Scan for the cell matching the given text and deliver its [x, y] coordinate at center. 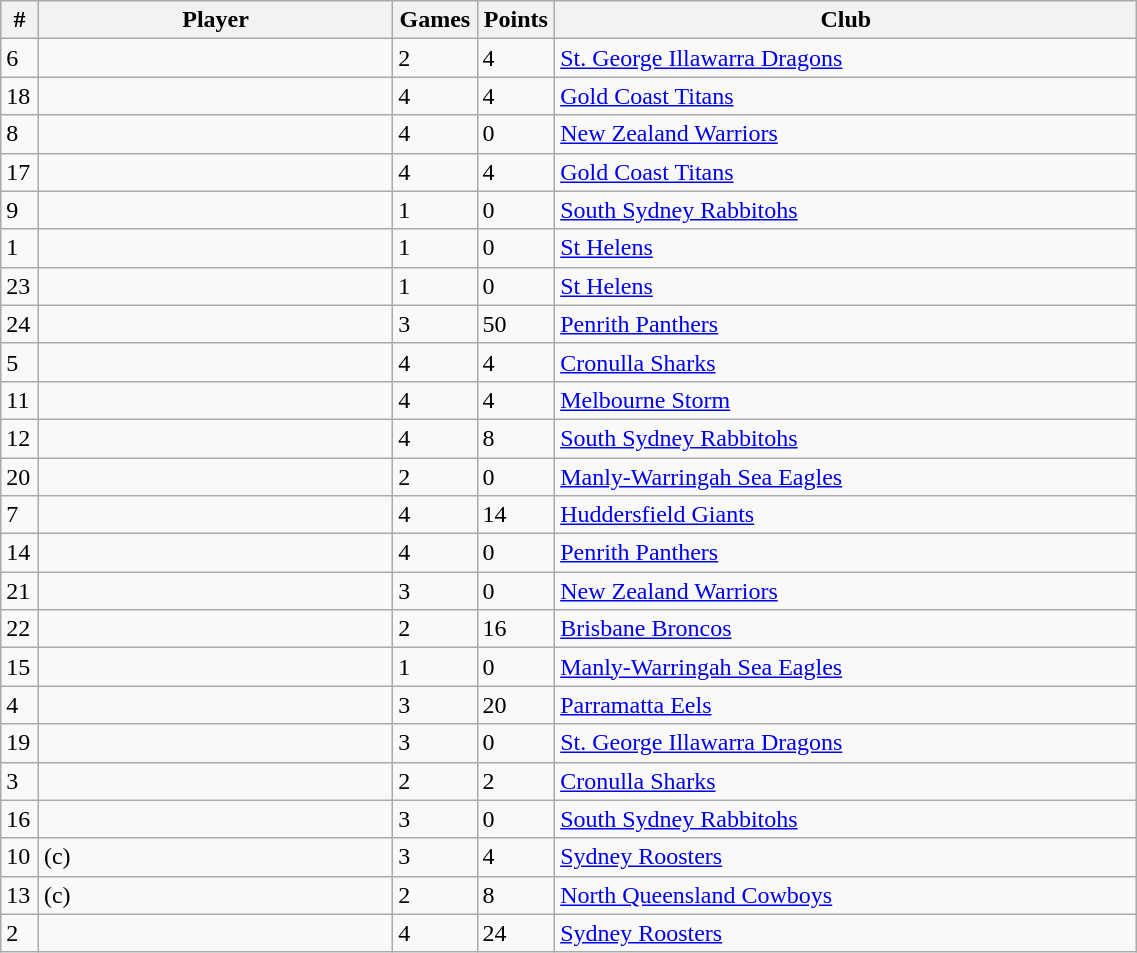
Parramatta Eels [846, 705]
11 [20, 400]
Player [215, 20]
7 [20, 515]
13 [20, 895]
Club [846, 20]
9 [20, 210]
23 [20, 286]
5 [20, 362]
18 [20, 96]
19 [20, 743]
10 [20, 857]
22 [20, 629]
21 [20, 591]
Games [435, 20]
# [20, 20]
North Queensland Cowboys [846, 895]
12 [20, 438]
Points [516, 20]
50 [516, 324]
Huddersfield Giants [846, 515]
Melbourne Storm [846, 400]
15 [20, 667]
17 [20, 172]
Brisbane Broncos [846, 629]
6 [20, 58]
